Extract the (X, Y) coordinate from the center of the cell holding the provided text.  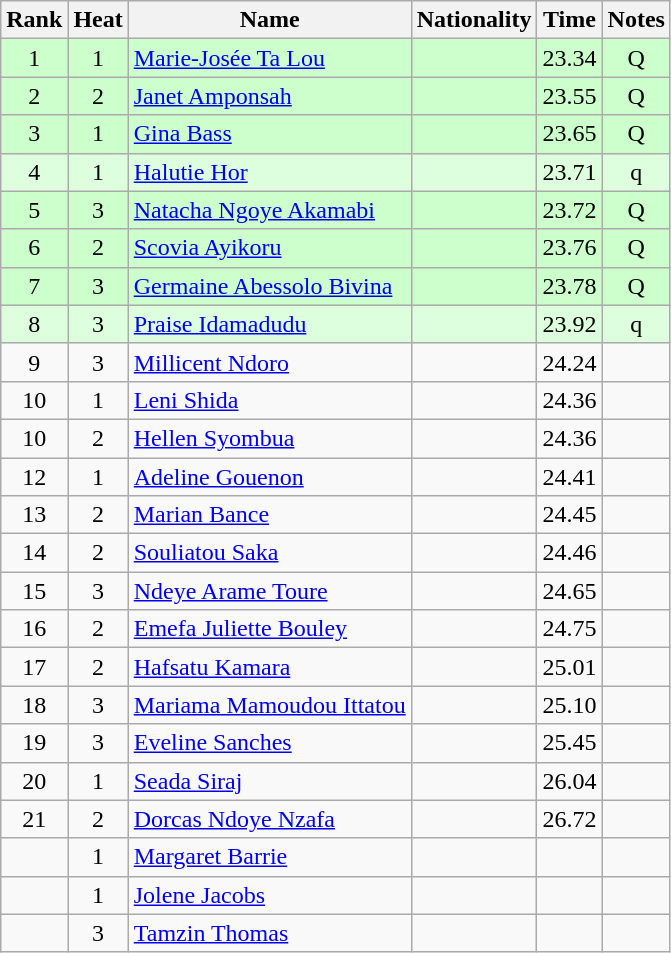
7 (34, 286)
Mariama Mamoudou Ittatou (270, 705)
19 (34, 743)
6 (34, 248)
Natacha Ngoye Akamabi (270, 210)
Scovia Ayikoru (270, 248)
Marian Bance (270, 515)
9 (34, 362)
Margaret Barrie (270, 857)
25.01 (570, 667)
Janet Amponsah (270, 96)
5 (34, 210)
23.55 (570, 96)
Germaine Abessolo Bivina (270, 286)
26.04 (570, 781)
Adeline Gouenon (270, 477)
18 (34, 705)
Jolene Jacobs (270, 895)
17 (34, 667)
24.45 (570, 515)
Nationality (474, 20)
23.78 (570, 286)
Marie-Josée Ta Lou (270, 58)
4 (34, 172)
16 (34, 629)
Praise Idamadudu (270, 324)
Hafsatu Kamara (270, 667)
Gina Bass (270, 134)
Leni Shida (270, 400)
13 (34, 515)
Name (270, 20)
Hellen Syombua (270, 438)
Tamzin Thomas (270, 933)
Souliatou Saka (270, 553)
23.76 (570, 248)
8 (34, 324)
12 (34, 477)
24.24 (570, 362)
Ndeye Arame Toure (270, 591)
23.92 (570, 324)
21 (34, 819)
24.65 (570, 591)
Notes (636, 20)
23.71 (570, 172)
25.10 (570, 705)
23.65 (570, 134)
Dorcas Ndoye Nzafa (270, 819)
Time (570, 20)
Eveline Sanches (270, 743)
Rank (34, 20)
Millicent Ndoro (270, 362)
24.41 (570, 477)
20 (34, 781)
Halutie Hor (270, 172)
25.45 (570, 743)
26.72 (570, 819)
15 (34, 591)
24.46 (570, 553)
Emefa Juliette Bouley (270, 629)
14 (34, 553)
24.75 (570, 629)
Heat (98, 20)
Seada Siraj (270, 781)
23.34 (570, 58)
23.72 (570, 210)
